Return [x, y] of the center of cell containing provided text 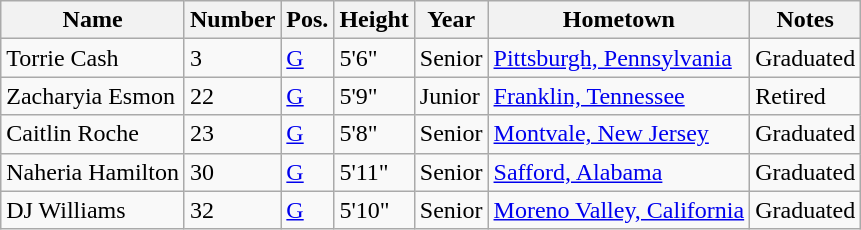
Junior [451, 96]
5'8" [374, 134]
Torrie Cash [93, 58]
Zacharyia Esmon [93, 96]
30 [232, 172]
Height [374, 20]
Year [451, 20]
5'10" [374, 210]
23 [232, 134]
Montvale, New Jersey [619, 134]
Hometown [619, 20]
32 [232, 210]
Pos. [308, 20]
Number [232, 20]
Pittsburgh, Pennsylvania [619, 58]
Safford, Alabama [619, 172]
3 [232, 58]
Caitlin Roche [93, 134]
Notes [806, 20]
Naheria Hamilton [93, 172]
5'9" [374, 96]
Franklin, Tennessee [619, 96]
Retired [806, 96]
5'6" [374, 58]
DJ Williams [93, 210]
Name [93, 20]
5'11" [374, 172]
22 [232, 96]
Moreno Valley, California [619, 210]
